Search for the cell housing the specified text and yield its (x, y) center coordinate. 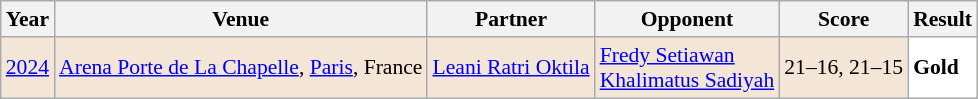
Venue (240, 19)
Leani Ratri Oktila (510, 68)
Result (942, 19)
21–16, 21–15 (844, 68)
Opponent (688, 19)
Partner (510, 19)
Score (844, 19)
Year (28, 19)
2024 (28, 68)
Gold (942, 68)
Arena Porte de La Chapelle, Paris, France (240, 68)
Fredy Setiawan Khalimatus Sadiyah (688, 68)
